Provide the [x, y] coordinate of the cell's center where the given text is located.  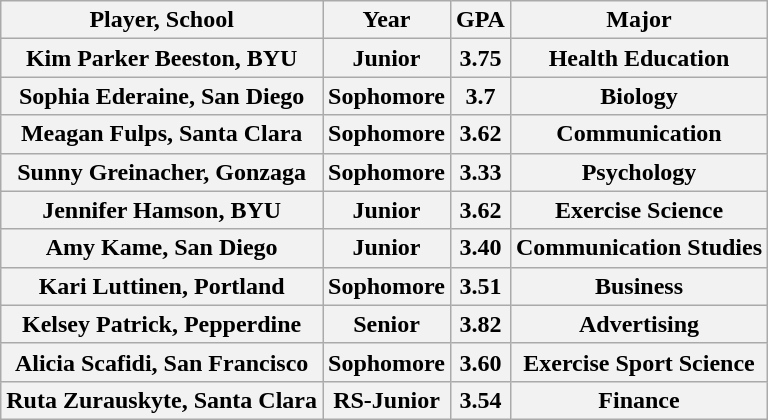
Ruta Zurauskyte, Santa Clara [162, 400]
3.54 [480, 400]
Advertising [638, 324]
Biology [638, 96]
Senior [387, 324]
Health Education [638, 58]
Communication Studies [638, 248]
Year [387, 20]
3.75 [480, 58]
Meagan Fulps, Santa Clara [162, 134]
GPA [480, 20]
Amy Kame, San Diego [162, 248]
Kim Parker Beeston, BYU [162, 58]
Kari Luttinen, Portland [162, 286]
Finance [638, 400]
Major [638, 20]
Business [638, 286]
Exercise Sport Science [638, 362]
Kelsey Patrick, Pepperdine [162, 324]
3.51 [480, 286]
3.7 [480, 96]
3.33 [480, 172]
Alicia Scafidi, San Francisco [162, 362]
3.60 [480, 362]
Player, School [162, 20]
Sunny Greinacher, Gonzaga [162, 172]
3.82 [480, 324]
3.40 [480, 248]
RS-Junior [387, 400]
Psychology [638, 172]
Exercise Science [638, 210]
Sophia Ederaine, San Diego [162, 96]
Jennifer Hamson, BYU [162, 210]
Communication [638, 134]
